Search for the cell housing the specified text and yield its [X, Y] center coordinate. 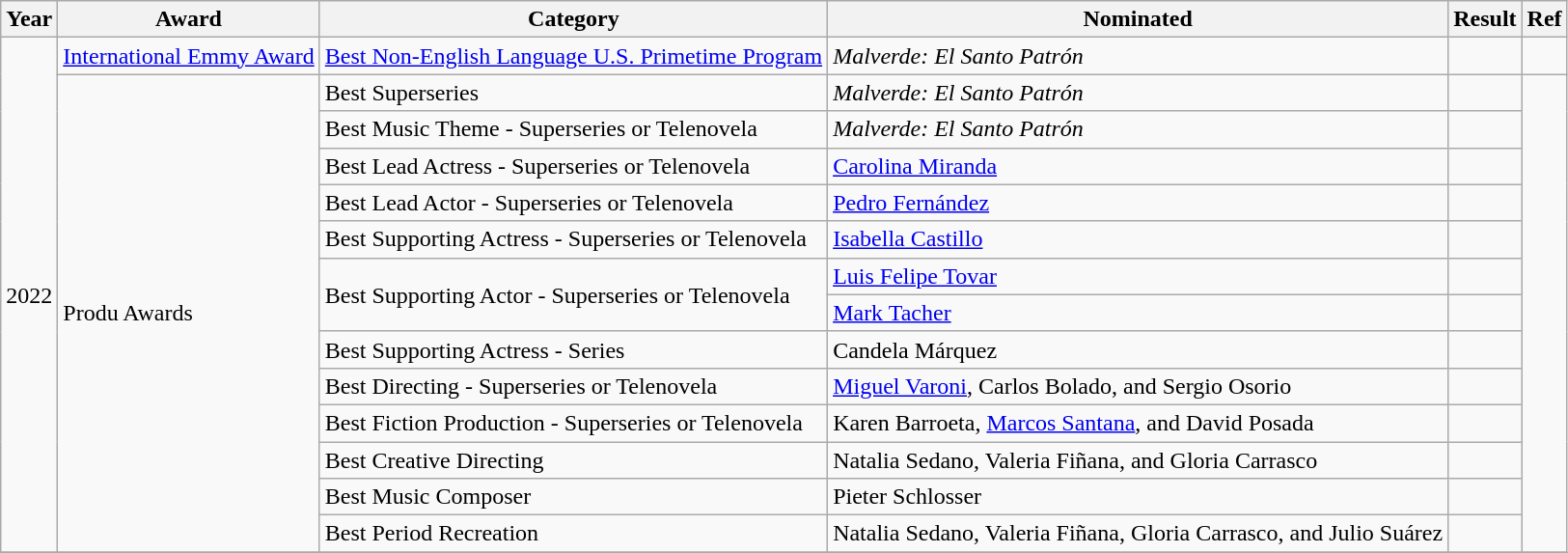
Best Creative Directing [573, 460]
Best Music Composer [573, 497]
International Emmy Award [189, 56]
Ref [1544, 19]
Best Fiction Production - Superseries or Telenovela [573, 423]
Year [29, 19]
Best Supporting Actress - Superseries or Telenovela [573, 239]
Best Music Theme - Superseries or Telenovela [573, 129]
Category [573, 19]
Best Period Recreation [573, 534]
Best Lead Actor - Superseries or Telenovela [573, 203]
Produ Awards [189, 313]
2022 [29, 295]
Award [189, 19]
Luis Felipe Tovar [1139, 276]
Result [1485, 19]
Best Directing - Superseries or Telenovela [573, 386]
Carolina Miranda [1139, 166]
Candela Márquez [1139, 349]
Natalia Sedano, Valeria Fiñana, Gloria Carrasco, and Julio Suárez [1139, 534]
Pieter Schlosser [1139, 497]
Best Supporting Actor - Superseries or Telenovela [573, 294]
Isabella Castillo [1139, 239]
Pedro Fernández [1139, 203]
Mark Tacher [1139, 313]
Best Superseries [573, 93]
Nominated [1139, 19]
Natalia Sedano, Valeria Fiñana, and Gloria Carrasco [1139, 460]
Best Supporting Actress - Series [573, 349]
Karen Barroeta, Marcos Santana, and David Posada [1139, 423]
Best Non-English Language U.S. Primetime Program [573, 56]
Miguel Varoni, Carlos Bolado, and Sergio Osorio [1139, 386]
Best Lead Actress - Superseries or Telenovela [573, 166]
